Scan for the cell matching the given text and deliver its (X, Y) coordinate at center. 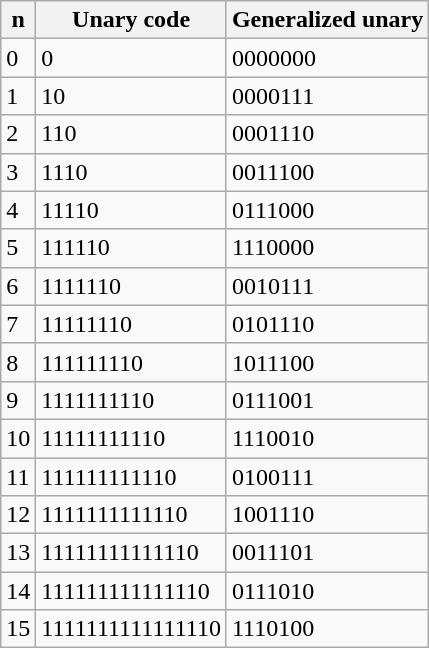
0010111 (327, 286)
11110 (132, 210)
111111111111110 (132, 591)
0011101 (327, 553)
8 (18, 362)
4 (18, 210)
Unary code (132, 20)
1110100 (327, 629)
111110 (132, 248)
2 (18, 134)
11 (18, 477)
13 (18, 553)
3 (18, 172)
9 (18, 400)
0100111 (327, 477)
1110000 (327, 248)
1111111111110 (132, 515)
15 (18, 629)
12 (18, 515)
11111111110 (132, 438)
1111110 (132, 286)
14 (18, 591)
1011100 (327, 362)
6 (18, 286)
0001110 (327, 134)
110 (132, 134)
5 (18, 248)
1111111111111110 (132, 629)
1110010 (327, 438)
7 (18, 324)
0000111 (327, 96)
1 (18, 96)
1111111110 (132, 400)
1001110 (327, 515)
0111010 (327, 591)
0000000 (327, 58)
0011100 (327, 172)
1110 (132, 172)
n (18, 20)
111111111110 (132, 477)
11111111111110 (132, 553)
0111001 (327, 400)
0111000 (327, 210)
0101110 (327, 324)
111111110 (132, 362)
Generalized unary (327, 20)
11111110 (132, 324)
